Provide the [X, Y] coordinate of the cell's center where the given text is located.  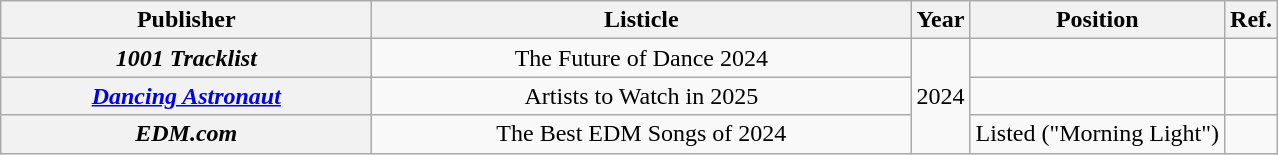
Position [1098, 20]
The Best EDM Songs of 2024 [642, 134]
2024 [940, 96]
Listed ("Morning Light") [1098, 134]
1001 Tracklist [186, 58]
Publisher [186, 20]
EDM.com [186, 134]
Listicle [642, 20]
Artists to Watch in 2025 [642, 96]
Ref. [1252, 20]
Year [940, 20]
Dancing Astronaut [186, 96]
The Future of Dance 2024 [642, 58]
